Extract the [X, Y] coordinate from the center of the cell holding the provided text.  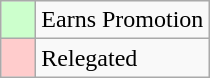
Earns Promotion [122, 20]
Relegated [122, 58]
